Find where the given text appears and provide that cell's center as (x, y) coordinate. 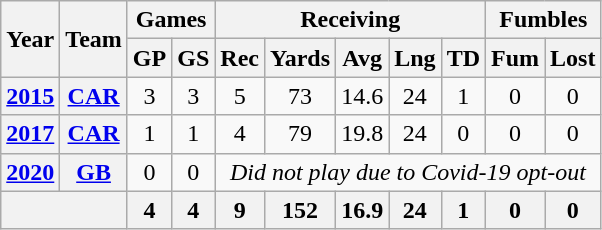
14.6 (362, 96)
Did not play due to Covid-19 opt-out (408, 172)
16.9 (362, 210)
Team (94, 39)
Lost (573, 58)
152 (300, 210)
Avg (362, 58)
Fum (516, 58)
GP (149, 58)
Rec (240, 58)
Receiving (350, 20)
Yards (300, 58)
2015 (30, 96)
GB (94, 172)
Games (170, 20)
2020 (30, 172)
5 (240, 96)
73 (300, 96)
79 (300, 134)
9 (240, 210)
Lng (415, 58)
GS (194, 58)
19.8 (362, 134)
TD (463, 58)
2017 (30, 134)
Year (30, 39)
Fumbles (544, 20)
